Identify which cell holds the provided text, then report its (x, y) central coordinate. 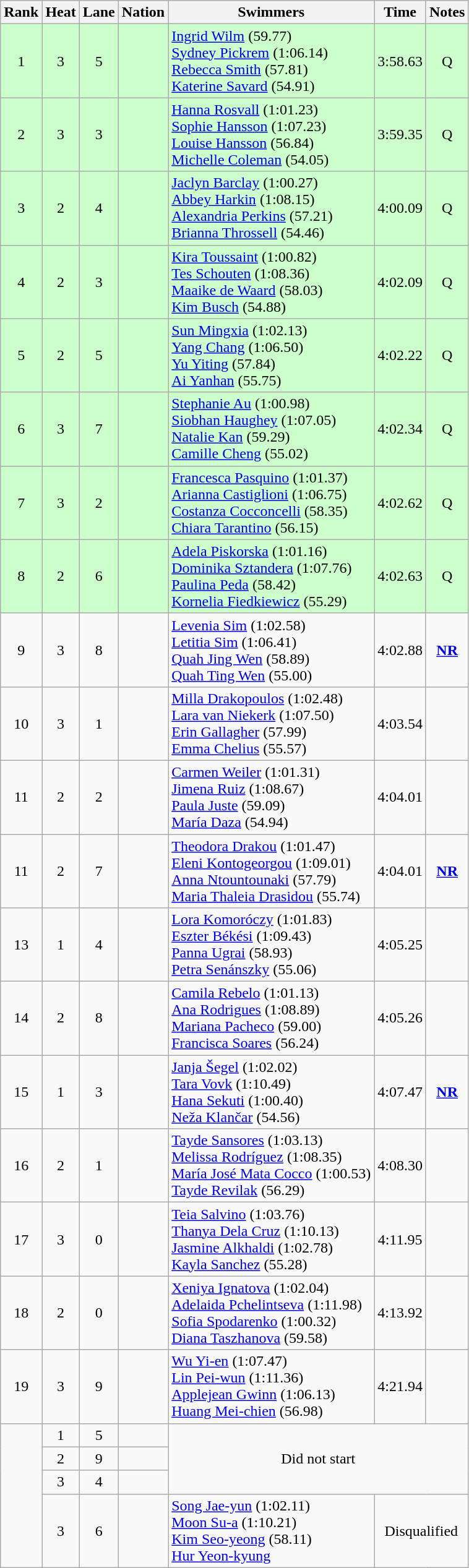
4:11.95 (400, 1240)
Notes (447, 12)
17 (21, 1240)
Tayde Sansores (1:03.13)Melissa Rodríguez (1:08.35)María José Mata Cocco (1:00.53)Tayde Revilak (56.29) (271, 1165)
4:02.22 (400, 355)
Nation (143, 12)
Camila Rebelo (1:01.13)Ana Rodrigues (1:08.89)Mariana Pacheco (59.00)Francisca Soares (56.24) (271, 1018)
4:05.26 (400, 1018)
Song Jae-yun (1:02.11)Moon Su-a (1:10.21)Kim Seo-yeong (58.11)Hur Yeon-kyung (271, 1530)
4:07.47 (400, 1092)
Disqualified (421, 1530)
10 (21, 724)
Sun Mingxia (1:02.13)Yang Chang (1:06.50)Yu Yiting (57.84)Ai Yanhan (55.75) (271, 355)
4:02.88 (400, 649)
Theodora Drakou (1:01.47)Eleni Kontogeorgou (1:09.01)Anna Ntountounaki (57.79)Maria Thaleia Drasidou (55.74) (271, 871)
13 (21, 945)
4:13.92 (400, 1313)
Janja Šegel (1:02.02)Tara Vovk (1:10.49)Hana Sekuti (1:00.40)Neža Klančar (54.56) (271, 1092)
4:02.62 (400, 502)
Lora Komoróczy (1:01.83)Eszter Békési (1:09.43)Panna Ugrai (58.93)Petra Senánszky (55.06) (271, 945)
Francesca Pasquino (1:01.37)Arianna Castiglioni (1:06.75)Costanza Cocconcelli (58.35)Chiara Tarantino (56.15) (271, 502)
16 (21, 1165)
4:08.30 (400, 1165)
Swimmers (271, 12)
Lane (99, 12)
18 (21, 1313)
4:05.25 (400, 945)
Wu Yi-en (1:07.47)Lin Pei-wun (1:11.36)Applejean Gwinn (1:06.13)Huang Mei-chien (56.98) (271, 1387)
Xeniya Ignatova (1:02.04)Adelaida Pchelintseva (1:11.98)Sofia Spodarenko (1:00.32)Diana Taszhanova (59.58) (271, 1313)
Rank (21, 12)
Ingrid Wilm (59.77)Sydney Pickrem (1:06.14)Rebecca Smith (57.81)Katerine Savard (54.91) (271, 61)
4:03.54 (400, 724)
4:00.09 (400, 208)
4:02.63 (400, 576)
3:59.35 (400, 135)
15 (21, 1092)
19 (21, 1387)
3:58.63 (400, 61)
Did not start (318, 1459)
4:02.34 (400, 429)
14 (21, 1018)
Heat (61, 12)
Stephanie Au (1:00.98)Siobhan Haughey (1:07.05)Natalie Kan (59.29)Camille Cheng (55.02) (271, 429)
Teia Salvino (1:03.76)Thanya Dela Cruz (1:10.13)Jasmine Alkhaldi (1:02.78)Kayla Sanchez (55.28) (271, 1240)
4:21.94 (400, 1387)
Time (400, 12)
Carmen Weiler (1:01.31)Jimena Ruiz (1:08.67)Paula Juste (59.09)María Daza (54.94) (271, 797)
Adela Piskorska (1:01.16)Dominika Sztandera (1:07.76)Paulina Peda (58.42)Kornelia Fiedkiewicz (55.29) (271, 576)
4:02.09 (400, 282)
Kira Toussaint (1:00.82)Tes Schouten (1:08.36)Maaike de Waard (58.03)Kim Busch (54.88) (271, 282)
Hanna Rosvall (1:01.23)Sophie Hansson (1:07.23)Louise Hansson (56.84)Michelle Coleman (54.05) (271, 135)
Milla Drakopoulos (1:02.48)Lara van Niekerk (1:07.50)Erin Gallagher (57.99)Emma Chelius (55.57) (271, 724)
Levenia Sim (1:02.58)Letitia Sim (1:06.41)Quah Jing Wen (58.89)Quah Ting Wen (55.00) (271, 649)
Jaclyn Barclay (1:00.27)Abbey Harkin (1:08.15)Alexandria Perkins (57.21)Brianna Throssell (54.46) (271, 208)
